From the cell containing the given text, extract its center point as (X, Y) coordinate. 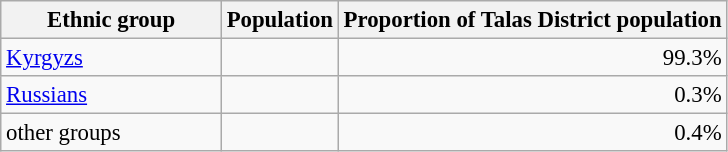
Population (280, 20)
Russians (112, 95)
0.3% (532, 95)
99.3% (532, 58)
Ethnic group (112, 20)
other groups (112, 133)
0.4% (532, 133)
Proportion of Talas District population (532, 20)
Kyrgyzs (112, 58)
